Determine the (X, Y) coordinate at the center of the cell enclosing the given text.  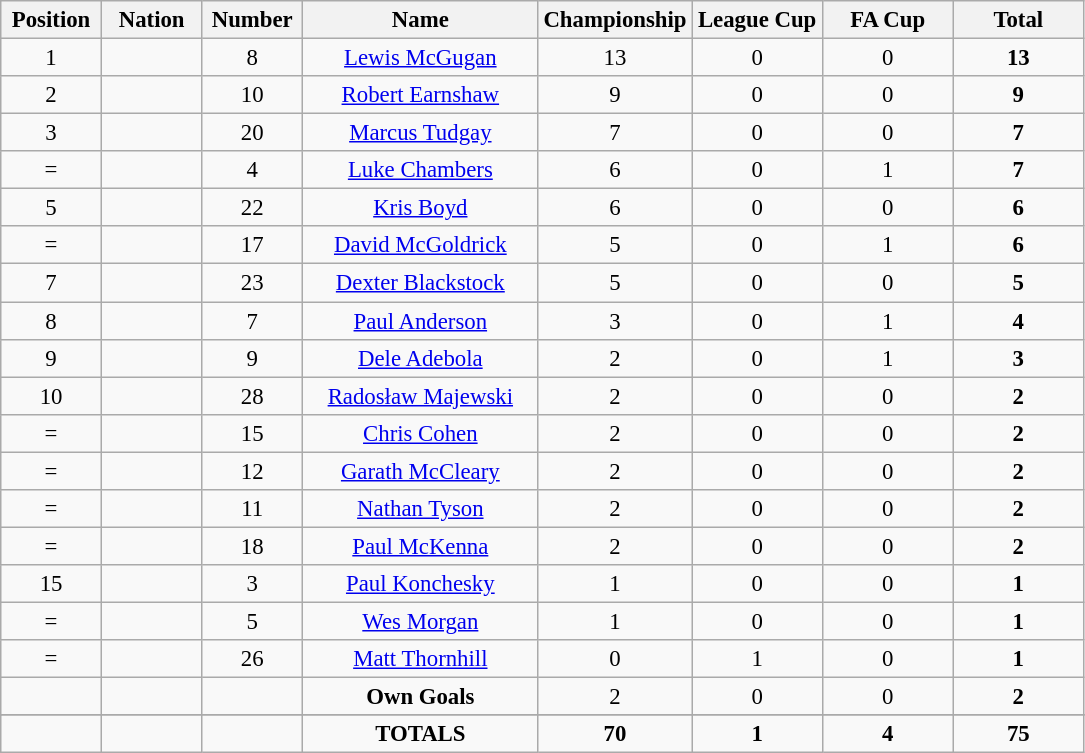
Championship (615, 20)
Lewis McGugan (421, 58)
David McGoldrick (421, 245)
Matt Thornhill (421, 659)
Dele Adebola (421, 358)
FA Cup (888, 20)
Dexter Blackstock (421, 283)
Radosław Majewski (421, 396)
Kris Boyd (421, 208)
11 (252, 509)
Luke Chambers (421, 170)
20 (252, 133)
TOTALS (421, 734)
Paul Anderson (421, 321)
Chris Cohen (421, 433)
Nathan Tyson (421, 509)
18 (252, 546)
Garath McCleary (421, 471)
Paul Konchesky (421, 584)
Wes Morgan (421, 621)
28 (252, 396)
70 (615, 734)
Number (252, 20)
Own Goals (421, 697)
12 (252, 471)
Marcus Tudgay (421, 133)
26 (252, 659)
Paul McKenna (421, 546)
23 (252, 283)
Name (421, 20)
Robert Earnshaw (421, 95)
Position (52, 20)
22 (252, 208)
Nation (152, 20)
League Cup (758, 20)
Total (1018, 20)
17 (252, 245)
75 (1018, 734)
